Extract the [X, Y] coordinate from the center of the cell holding the provided text.  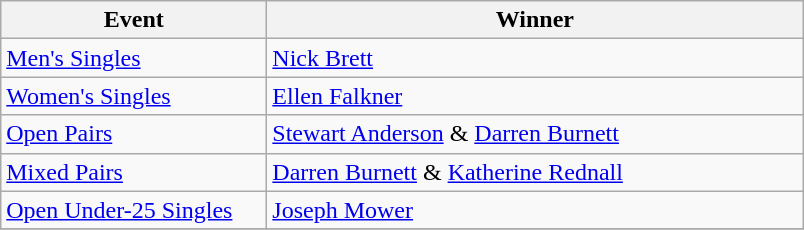
Darren Burnett & Katherine Rednall [535, 172]
Joseph Mower [535, 210]
Stewart Anderson & Darren Burnett [535, 134]
Women's Singles [134, 96]
Ellen Falkner [535, 96]
Men's Singles [134, 58]
Winner [535, 20]
Open Pairs [134, 134]
Event [134, 20]
Open Under-25 Singles [134, 210]
Nick Brett [535, 58]
Mixed Pairs [134, 172]
